From the cell containing the given text, extract its center point as [x, y] coordinate. 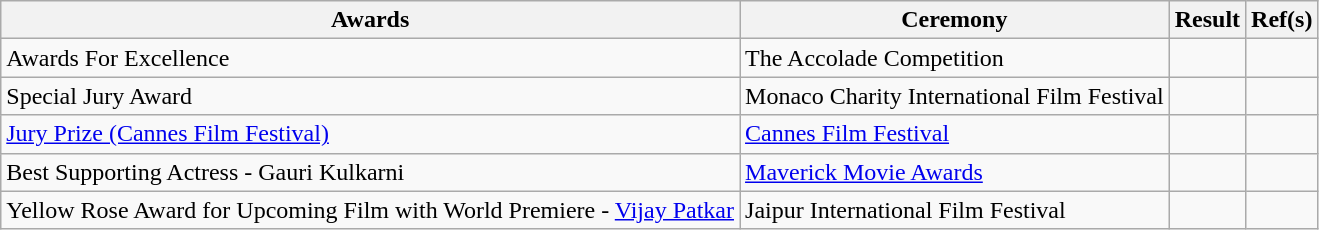
Best Supporting Actress - Gauri Kulkarni [370, 172]
Awards For Excellence [370, 58]
Jaipur International Film Festival [955, 210]
Ref(s) [1282, 20]
The Accolade Competition [955, 58]
Maverick Movie Awards [955, 172]
Monaco Charity International Film Festival [955, 96]
Jury Prize (Cannes Film Festival) [370, 134]
Ceremony [955, 20]
Cannes Film Festival [955, 134]
Yellow Rose Award for Upcoming Film with World Premiere - Vijay Patkar [370, 210]
Awards [370, 20]
Result [1207, 20]
Special Jury Award [370, 96]
